From the cell containing the given text, extract its center point as (X, Y) coordinate. 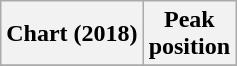
Chart (2018) (72, 34)
Peak position (189, 34)
